Provide the [X, Y] coordinate of the cell's center where the given text is located.  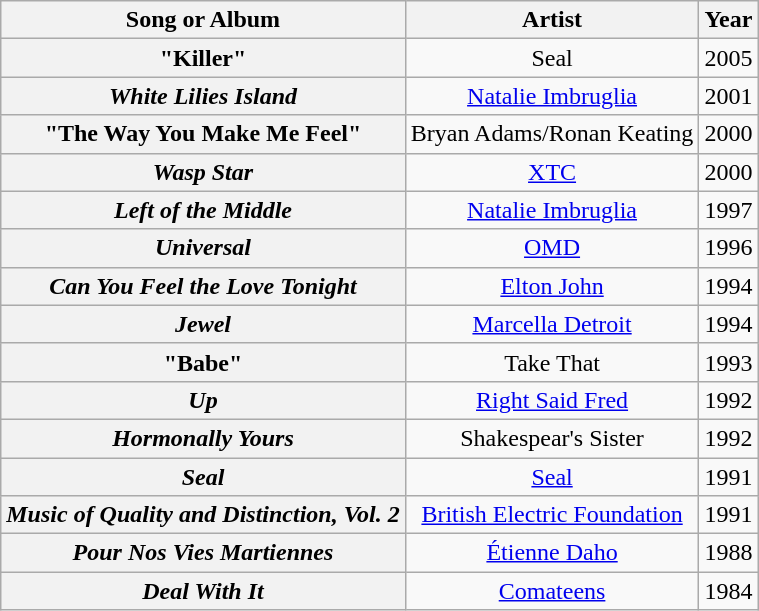
2001 [728, 96]
1997 [728, 210]
Universal [203, 248]
Right Said Fred [552, 400]
"Killer" [203, 58]
"Babe" [203, 362]
Deal With It [203, 591]
Elton John [552, 286]
Song or Album [203, 20]
Jewel [203, 324]
British Electric Foundation [552, 515]
White Lilies Island [203, 96]
1988 [728, 553]
1996 [728, 248]
Pour Nos Vies Martiennes [203, 553]
2005 [728, 58]
Take That [552, 362]
Marcella Detroit [552, 324]
Can You Feel the Love Tonight [203, 286]
Bryan Adams/Ronan Keating [552, 134]
Étienne Daho [552, 553]
Comateens [552, 591]
Shakespear's Sister [552, 438]
Music of Quality and Distinction, Vol. 2 [203, 515]
Year [728, 20]
1984 [728, 591]
Wasp Star [203, 172]
Left of the Middle [203, 210]
Hormonally Yours [203, 438]
OMD [552, 248]
"The Way You Make Me Feel" [203, 134]
Artist [552, 20]
Up [203, 400]
1993 [728, 362]
XTC [552, 172]
